Capture the cell that displays the provided text and extract its (X, Y) central coordinate. 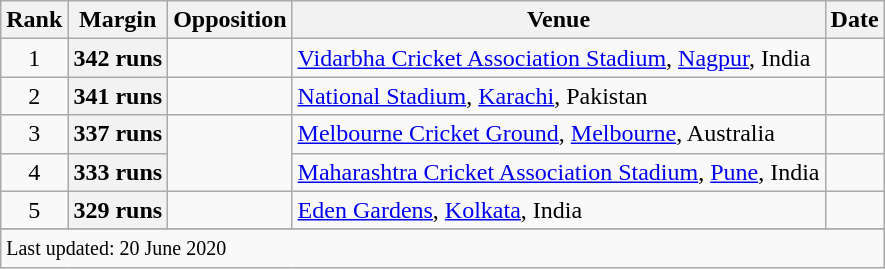
341 runs (118, 96)
342 runs (118, 58)
2 (34, 96)
1 (34, 58)
Vidarbha Cricket Association Stadium, Nagpur, India (558, 58)
Melbourne Cricket Ground, Melbourne, Australia (558, 134)
Opposition (230, 20)
National Stadium, Karachi, Pakistan (558, 96)
3 (34, 134)
337 runs (118, 134)
333 runs (118, 172)
5 (34, 210)
Venue (558, 20)
Maharashtra Cricket Association Stadium, Pune, India (558, 172)
4 (34, 172)
Last updated: 20 June 2020 (442, 248)
Date (854, 20)
Eden Gardens, Kolkata, India (558, 210)
329 runs (118, 210)
Margin (118, 20)
Rank (34, 20)
